Return [X, Y] of the center of cell containing provided text 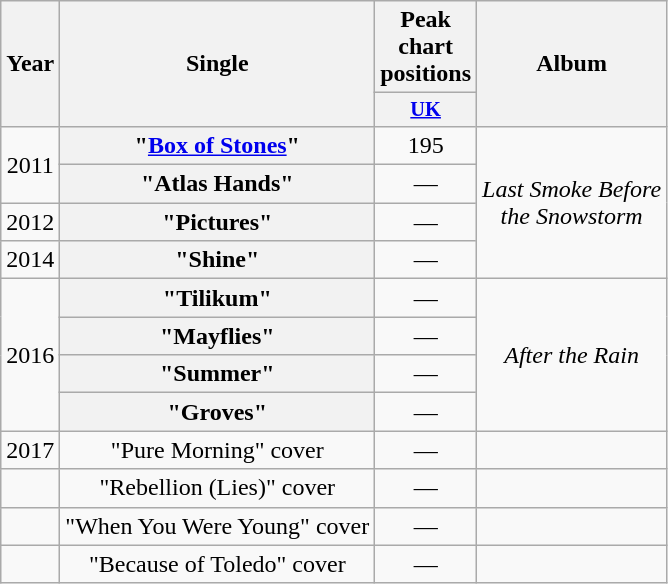
"Because of Toledo" cover [218, 564]
"Groves" [218, 412]
"Summer" [218, 374]
2014 [30, 260]
After the Rain [572, 355]
195 [426, 145]
Single [218, 64]
2011 [30, 164]
Last Smoke Beforethe Snowstorm [572, 202]
"When You Were Young" cover [218, 526]
"Pictures" [218, 222]
"Tilikum" [218, 298]
Album [572, 64]
"Box of Stones" [218, 145]
UK [426, 110]
"Pure Morning" cover [218, 450]
Year [30, 64]
2012 [30, 222]
"Rebellion (Lies)" cover [218, 488]
2016 [30, 355]
"Mayflies" [218, 336]
"Shine" [218, 260]
"Atlas Hands" [218, 184]
Peak chart positions [426, 47]
2017 [30, 450]
